Extract the [x, y] coordinate from the center of the cell holding the provided text.  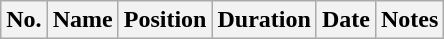
Date [346, 20]
No. [24, 20]
Duration [264, 20]
Position [165, 20]
Name [82, 20]
Notes [409, 20]
